Return the [X, Y] coordinate for the center point of the cell that contains the specified text.  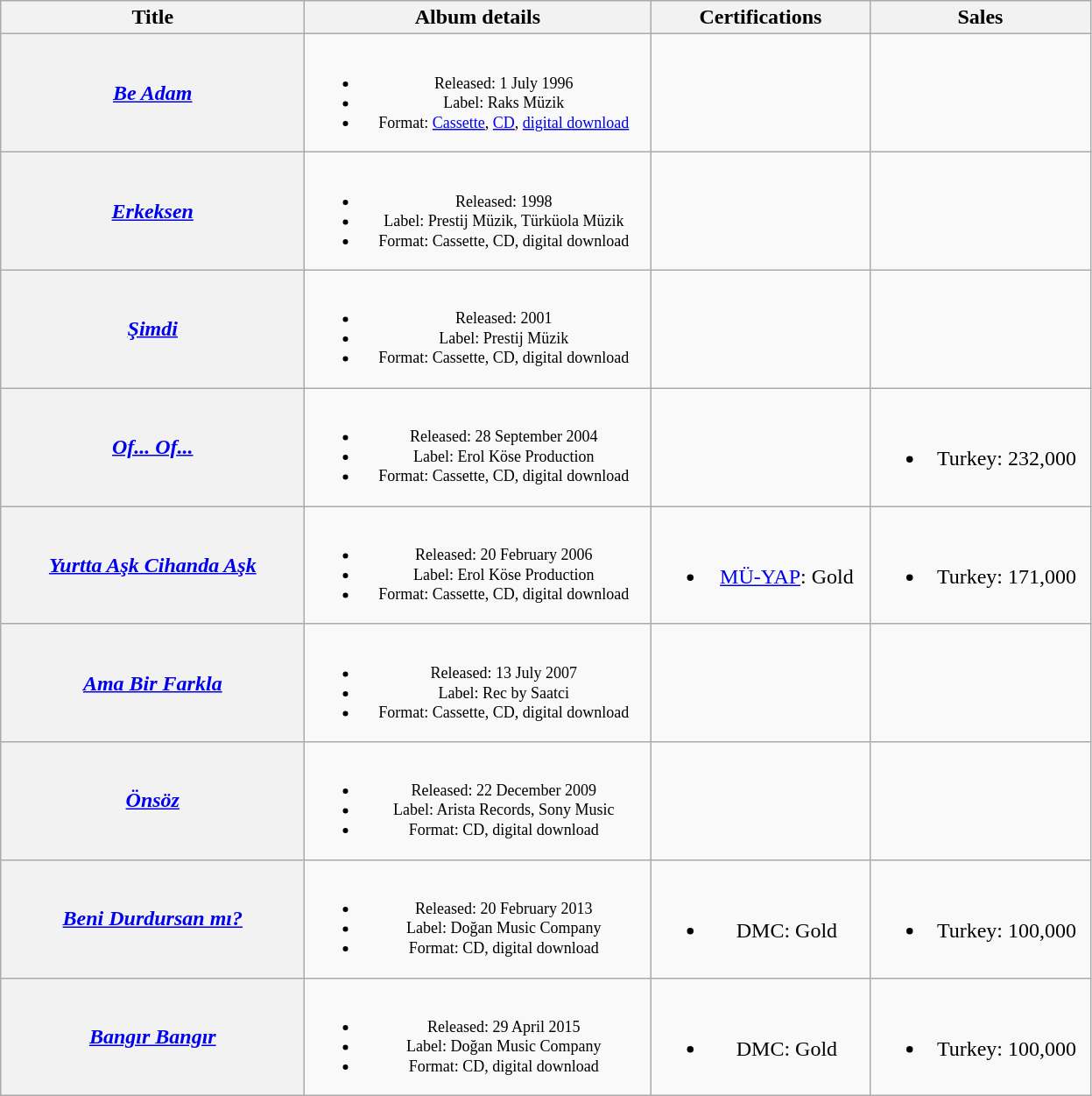
Certifications [760, 18]
Turkey: 171,000 [981, 566]
Released: 1998Label: Prestij Müzik, Türküola MüzikFormat: Cassette, CD, digital download [478, 210]
Title [152, 18]
Released: 2001Label: Prestij MüzikFormat: Cassette, CD, digital download [478, 329]
Released: 28 September 2004Label: Erol Köse ProductionFormat: Cassette, CD, digital download [478, 447]
Be Adam [152, 93]
Yurtta Aşk Cihanda Aşk [152, 566]
Album details [478, 18]
Şimdi [152, 329]
MÜ-YAP: Gold [760, 566]
Released: 29 April 2015Label: Doğan Music CompanyFormat: CD, digital download [478, 1037]
Released: 20 February 2013Label: Doğan Music CompanyFormat: CD, digital download [478, 920]
Önsöz [152, 801]
Sales [981, 18]
Released: 13 July 2007Label: Rec by SaatciFormat: Cassette, CD, digital download [478, 683]
Bangır Bangır [152, 1037]
Turkey: 232,000 [981, 447]
Released: 22 December 2009Label: Arista Records, Sony MusicFormat: CD, digital download [478, 801]
Erkeksen [152, 210]
Released: 1 July 1996Label: Raks MüzikFormat: Cassette, CD, digital download [478, 93]
Ama Bir Farkla [152, 683]
Of... Of... [152, 447]
Beni Durdursan mı? [152, 920]
Released: 20 February 2006Label: Erol Köse ProductionFormat: Cassette, CD, digital download [478, 566]
